Return (X, Y) of the center of cell containing provided text 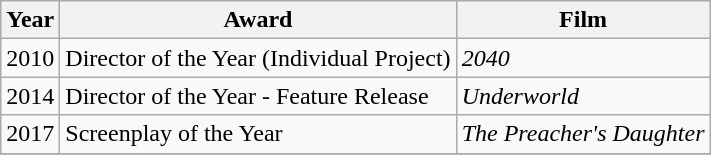
Year (30, 20)
Award (258, 20)
Film (583, 20)
Underworld (583, 96)
Screenplay of the Year (258, 134)
Director of the Year - Feature Release (258, 96)
2017 (30, 134)
The Preacher's Daughter (583, 134)
2040 (583, 58)
Director of the Year (Individual Project) (258, 58)
2014 (30, 96)
2010 (30, 58)
